Search for the cell housing the specified text and yield its [x, y] center coordinate. 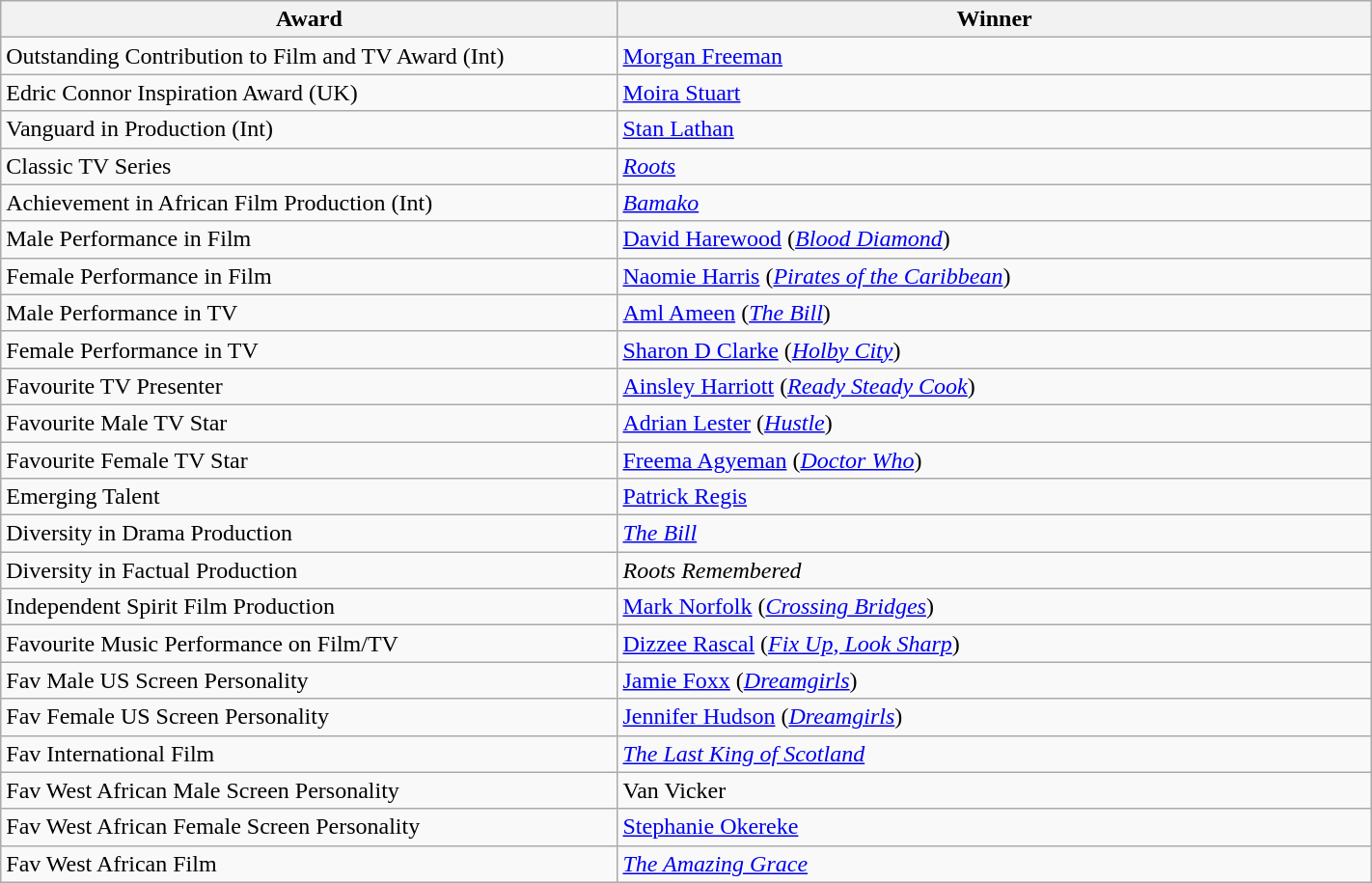
Favourite Female TV Star [309, 460]
Female Performance in Film [309, 276]
Favourite Music Performance on Film/TV [309, 644]
Fav West African Male Screen Personality [309, 790]
Male Performance in TV [309, 313]
Favourite TV Presenter [309, 386]
Fav International Film [309, 754]
Fav Female US Screen Personality [309, 717]
Roots [994, 166]
Jennifer Hudson (Dreamgirls) [994, 717]
Ainsley Harriott (Ready Steady Cook) [994, 386]
The Amazing Grace [994, 864]
Bamako [994, 203]
Achievement in African Film Production (Int) [309, 203]
Mark Norfolk (Crossing Bridges) [994, 607]
Diversity in Drama Production [309, 534]
Moira Stuart [994, 93]
Favourite Male TV Star [309, 423]
Stan Lathan [994, 129]
Vanguard in Production (Int) [309, 129]
Aml Ameen (The Bill) [994, 313]
Diversity in Factual Production [309, 570]
The Last King of Scotland [994, 754]
David Harewood (Blood Diamond) [994, 239]
Award [309, 19]
Roots Remembered [994, 570]
Stephanie Okereke [994, 827]
Van Vicker [994, 790]
Fav West African Female Screen Personality [309, 827]
Emerging Talent [309, 497]
Edric Connor Inspiration Award (UK) [309, 93]
Fav West African Film [309, 864]
Morgan Freeman [994, 56]
Dizzee Rascal (Fix Up, Look Sharp) [994, 644]
Sharon D Clarke (Holby City) [994, 349]
Patrick Regis [994, 497]
Jamie Foxx (Dreamgirls) [994, 680]
Independent Spirit Film Production [309, 607]
Female Performance in TV [309, 349]
Winner [994, 19]
Naomie Harris (Pirates of the Caribbean) [994, 276]
Classic TV Series [309, 166]
Freema Agyeman (Doctor Who) [994, 460]
Adrian Lester (Hustle) [994, 423]
The Bill [994, 534]
Male Performance in Film [309, 239]
Fav Male US Screen Personality [309, 680]
Outstanding Contribution to Film and TV Award (Int) [309, 56]
